Search for the cell housing the specified text and yield its (X, Y) center coordinate. 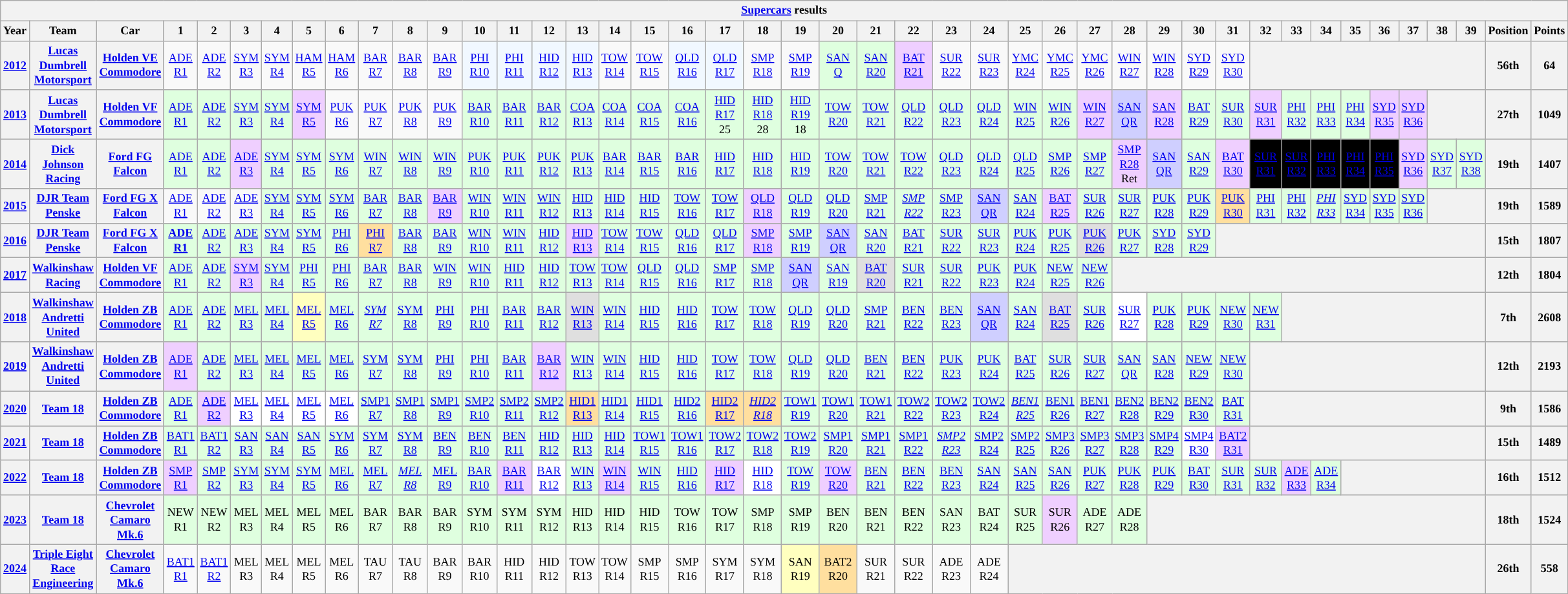
4 (277, 31)
ADER23 (951, 569)
HID1R13 (583, 408)
WINR15 (649, 478)
BARR16 (687, 164)
SMPR16 (687, 569)
WINR25 (1026, 114)
NEWR31 (1266, 317)
Car (130, 31)
SMPR28Ret (1130, 164)
BAT2R31 (1233, 443)
SMP3R26 (1060, 443)
33 (1296, 31)
TOW2R24 (989, 408)
NEWR2 (214, 520)
PUKR11 (514, 164)
PHIR5 (309, 275)
31 (1233, 31)
NEWR29 (1199, 366)
ADER24 (989, 569)
SYDR28 (1164, 240)
SANR3 (246, 443)
PUKR6 (341, 114)
TOW1R21 (875, 408)
SURR25 (1026, 520)
Position (1508, 31)
SMP2R23 (951, 443)
6 (341, 31)
PUKR13 (583, 164)
8 (410, 31)
BENR9 (445, 443)
PUKR8 (410, 114)
HID1R14 (615, 408)
NEWR1 (180, 520)
SMPR1 (180, 478)
BARR14 (615, 164)
2017 (16, 275)
TOWR22 (914, 164)
1589 (1549, 206)
SMP1R22 (914, 443)
ADER27 (1095, 520)
YMCR24 (1026, 65)
Triple Eight Race Engineering (63, 569)
SMPR22 (914, 206)
HAMR6 (341, 65)
32 (1266, 31)
QLDR18 (762, 206)
SMPR17 (725, 275)
COAR14 (615, 114)
TOW2R17 (725, 443)
TAUR8 (410, 569)
26 (1060, 31)
QLDR25 (1026, 164)
14 (615, 31)
PUKR26 (1095, 240)
HIDR19 (800, 164)
ADER34 (1326, 478)
SYDR37 (1442, 164)
PHIR7 (376, 240)
Points (1549, 31)
SANQ (838, 65)
WINR7 (376, 164)
SMP1R8 (410, 408)
HIDR1918 (800, 114)
SMPR23 (951, 206)
5 (309, 31)
1489 (1549, 443)
SMP2R12 (549, 408)
PUKR30 (1233, 206)
16th (1508, 478)
13 (583, 31)
64 (1549, 65)
SMP3R28 (1130, 443)
SMP1R20 (838, 443)
1524 (1549, 520)
TOW1R16 (687, 443)
HIDR1725 (725, 114)
PUKR9 (445, 114)
1807 (1549, 240)
28 (1130, 31)
WINR12 (549, 206)
2014 (16, 164)
Holden VE Commodore (130, 65)
Year (16, 31)
27 (1095, 31)
MELR7 (376, 478)
2608 (1549, 317)
BENR20 (838, 520)
SANR5 (309, 443)
1586 (1549, 408)
SMP2R10 (480, 408)
2021 (16, 443)
SANR29 (1199, 164)
23 (951, 31)
37 (1413, 31)
12 (549, 31)
SYDR30 (1233, 65)
SYMR11 (514, 520)
30 (1199, 31)
BATR24 (989, 520)
21 (875, 31)
SYDR34 (1355, 206)
PUKR12 (549, 164)
SURR30 (1233, 114)
9 (445, 31)
17 (725, 31)
COAR16 (687, 114)
SMP1R21 (875, 443)
HID2R16 (687, 408)
TOW1R20 (838, 408)
2023 (16, 520)
BATR20 (875, 275)
SMP4R29 (1164, 443)
558 (1549, 569)
34 (1326, 31)
ADER28 (1130, 520)
36 (1384, 31)
26th (1508, 569)
PHIR31 (1266, 206)
PUKR7 (376, 114)
39 (1470, 31)
WINR8 (410, 164)
SANR25 (1026, 478)
SMP2R24 (989, 443)
2012 (16, 65)
TOW1R19 (800, 408)
Supercars results (784, 10)
SMP4R30 (1199, 443)
1 (180, 31)
QLDR22 (914, 114)
SMP2R11 (514, 408)
SYMR18 (762, 569)
BAT2R20 (838, 569)
BEN2R28 (1130, 408)
HID2R17 (725, 408)
2022 (16, 478)
QLDR15 (649, 275)
PHIR35 (1384, 164)
2 (214, 31)
TOW2R22 (914, 408)
YMCR25 (1060, 65)
2016 (16, 240)
SMP1R7 (376, 408)
TOW1R15 (649, 443)
NEWR26 (1095, 275)
2024 (16, 569)
38 (1442, 31)
SYMR12 (549, 520)
COAR13 (583, 114)
PHIR11 (514, 65)
BEN1R25 (1026, 408)
BEN2R29 (1164, 408)
25 (1026, 31)
1512 (1549, 478)
COAR15 (649, 114)
2020 (16, 408)
BATR29 (1199, 114)
19 (800, 31)
7 (376, 31)
WINR26 (1060, 114)
2018 (16, 317)
MELR8 (410, 478)
SYDR38 (1470, 164)
HID1R15 (649, 408)
9th (1508, 408)
BEN1R26 (1060, 408)
29 (1164, 31)
10 (480, 31)
TAUR7 (376, 569)
Dick Johnson Racing (63, 164)
3 (246, 31)
15 (649, 31)
MELR9 (445, 478)
18th (1508, 520)
HIDR1828 (762, 114)
2013 (16, 114)
22 (914, 31)
SYMR10 (480, 520)
7th (1508, 317)
NEWR25 (1060, 275)
SMP1R9 (445, 408)
SMPR2 (214, 478)
SMPR26 (1060, 164)
27th (1508, 114)
35 (1355, 31)
16 (687, 31)
2015 (16, 206)
Walkinshaw Racing (63, 275)
PUKR25 (1060, 240)
BENR11 (514, 443)
1049 (1549, 114)
24 (989, 31)
SANR26 (1060, 478)
TOW2R23 (951, 408)
BARR15 (649, 164)
18 (762, 31)
ADER33 (1296, 478)
SMPR15 (649, 569)
WINR28 (1164, 65)
Team (63, 31)
HAMR5 (309, 65)
20 (838, 31)
BATR31 (1233, 408)
SYMR17 (725, 569)
1407 (1549, 164)
PUKR10 (480, 164)
SANR4 (277, 443)
TOWR19 (800, 478)
BEN2R30 (1199, 408)
YMCR26 (1095, 65)
2019 (16, 366)
BEN1R27 (1095, 408)
2193 (1549, 366)
BENR10 (480, 443)
Ford FG Falcon (130, 164)
SANR23 (951, 520)
SMP3R27 (1095, 443)
11 (514, 31)
56th (1508, 65)
1804 (1549, 275)
HID2R18 (762, 408)
SMP2R25 (1026, 443)
TOW2R19 (800, 443)
SMPR27 (1095, 164)
TOW2R18 (762, 443)
